Extract the [x, y] coordinate from the center of the cell holding the provided text.  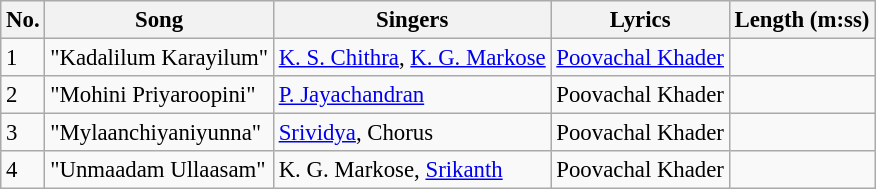
2 [23, 95]
Singers [412, 20]
Lyrics [640, 20]
1 [23, 58]
P. Jayachandran [412, 95]
"Mylaanchiyaniyunna" [159, 133]
K. G. Markose, Srikanth [412, 170]
No. [23, 20]
Length (m:ss) [802, 20]
"Unmaadam Ullaasam" [159, 170]
"Mohini Priyaroopini" [159, 95]
Srividya, Chorus [412, 133]
"Kadalilum Karayilum" [159, 58]
3 [23, 133]
K. S. Chithra, K. G. Markose [412, 58]
4 [23, 170]
Song [159, 20]
